Find where the given text appears and provide that cell's center as (x, y) coordinate. 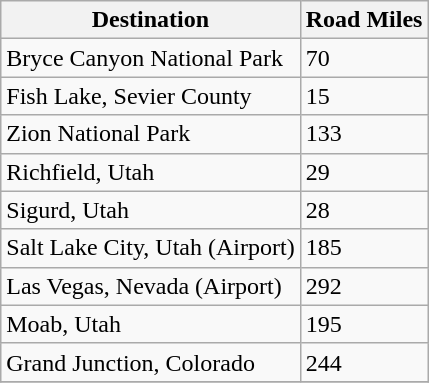
Destination (150, 20)
Moab, Utah (150, 324)
133 (364, 134)
Fish Lake, Sevier County (150, 96)
70 (364, 58)
Sigurd, Utah (150, 210)
Salt Lake City, Utah (Airport) (150, 248)
15 (364, 96)
Grand Junction, Colorado (150, 362)
Road Miles (364, 20)
28 (364, 210)
244 (364, 362)
Zion National Park (150, 134)
29 (364, 172)
195 (364, 324)
Las Vegas, Nevada (Airport) (150, 286)
Richfield, Utah (150, 172)
185 (364, 248)
Bryce Canyon National Park (150, 58)
292 (364, 286)
